For the text-containing cell, return its midpoint in (x, y) coordinate format. 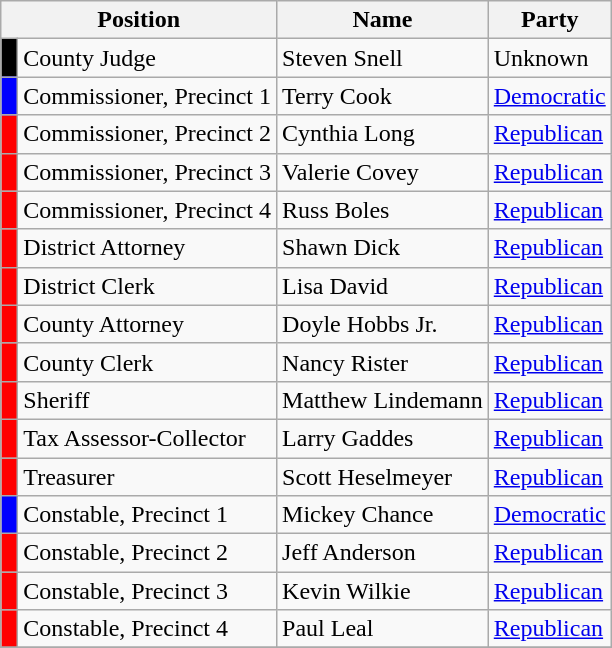
County Judge (148, 58)
Scott Heselmeyer (383, 477)
Party (550, 20)
Name (383, 20)
Position (139, 20)
Constable, Precinct 3 (148, 591)
Treasurer (148, 477)
Terry Cook (383, 96)
Tax Assessor-Collector (148, 438)
Constable, Precinct 4 (148, 629)
Sheriff (148, 400)
Shawn Dick (383, 248)
Valerie Covey (383, 172)
Paul Leal (383, 629)
District Clerk (148, 286)
Nancy Rister (383, 362)
Commissioner, Precinct 3 (148, 172)
County Attorney (148, 324)
Kevin Wilkie (383, 591)
District Attorney (148, 248)
Commissioner, Precinct 4 (148, 210)
Commissioner, Precinct 2 (148, 134)
Steven Snell (383, 58)
Mickey Chance (383, 515)
County Clerk (148, 362)
Constable, Precinct 1 (148, 515)
Larry Gaddes (383, 438)
Commissioner, Precinct 1 (148, 96)
Matthew Lindemann (383, 400)
Russ Boles (383, 210)
Jeff Anderson (383, 553)
Doyle Hobbs Jr. (383, 324)
Constable, Precinct 2 (148, 553)
Cynthia Long (383, 134)
Unknown (550, 58)
Lisa David (383, 286)
